Provide the (X, Y) coordinate of the cell's center where the given text is located.  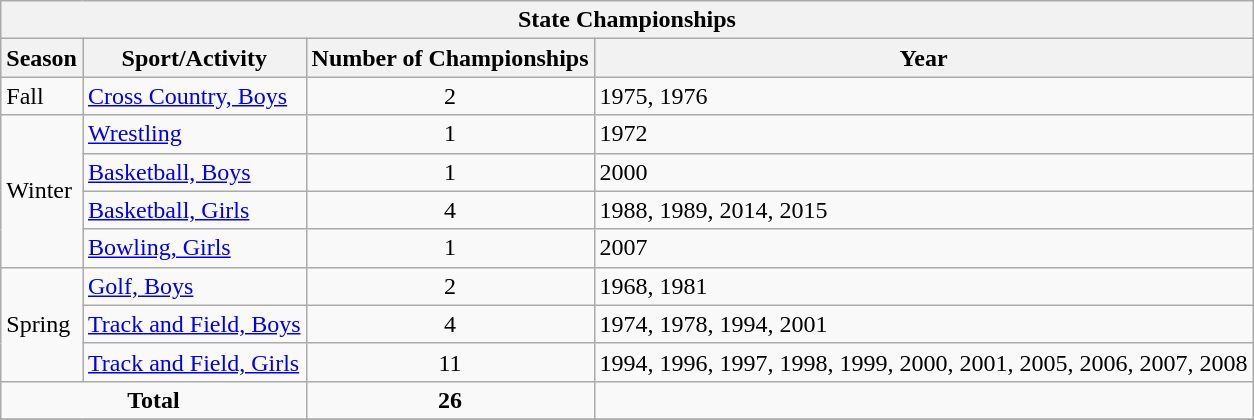
Track and Field, Boys (194, 324)
State Championships (627, 20)
1988, 1989, 2014, 2015 (924, 210)
Spring (42, 324)
Year (924, 58)
1974, 1978, 1994, 2001 (924, 324)
1972 (924, 134)
Basketball, Boys (194, 172)
Number of Championships (450, 58)
2007 (924, 248)
1968, 1981 (924, 286)
Total (154, 400)
Sport/Activity (194, 58)
Season (42, 58)
26 (450, 400)
Wrestling (194, 134)
2000 (924, 172)
Bowling, Girls (194, 248)
Basketball, Girls (194, 210)
Track and Field, Girls (194, 362)
Fall (42, 96)
Golf, Boys (194, 286)
1994, 1996, 1997, 1998, 1999, 2000, 2001, 2005, 2006, 2007, 2008 (924, 362)
Winter (42, 191)
Cross Country, Boys (194, 96)
1975, 1976 (924, 96)
11 (450, 362)
